For the text-containing cell, return its midpoint in (X, Y) coordinate format. 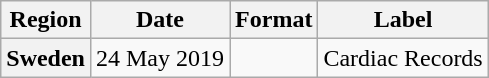
Label (403, 20)
Region (46, 20)
Date (160, 20)
Format (274, 20)
24 May 2019 (160, 58)
Cardiac Records (403, 58)
Sweden (46, 58)
